Return [x, y] of the center of cell containing provided text 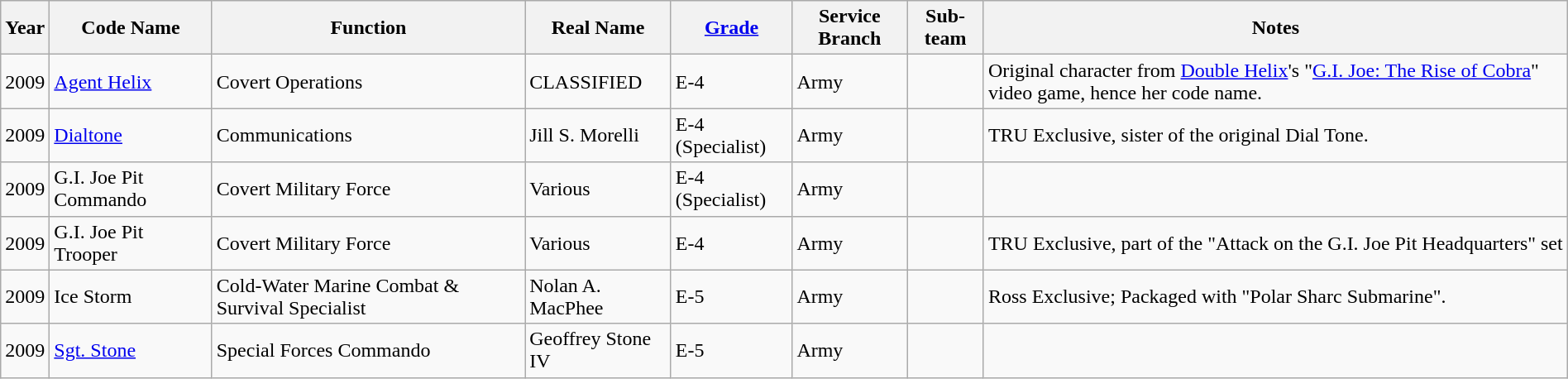
Agent Helix [131, 81]
Sub-team [946, 28]
TRU Exclusive, part of the "Attack on the G.I. Joe Pit Headquarters" set [1275, 243]
Ice Storm [131, 296]
TRU Exclusive, sister of the original Dial Tone. [1275, 136]
Year [25, 28]
Function [368, 28]
Communications [368, 136]
Jill S. Morelli [599, 136]
Grade [731, 28]
Special Forces Commando [368, 351]
Service Branch [850, 28]
Geoffrey Stone IV [599, 351]
Cold-Water Marine Combat & Survival Specialist [368, 296]
Covert Operations [368, 81]
Original character from Double Helix's "G.I. Joe: The Rise of Cobra" video game, hence her code name. [1275, 81]
Dialtone [131, 136]
Code Name [131, 28]
Sgt. Stone [131, 351]
G.I. Joe Pit Commando [131, 189]
CLASSIFIED [599, 81]
G.I. Joe Pit Trooper [131, 243]
Real Name [599, 28]
Notes [1275, 28]
Ross Exclusive; Packaged with "Polar Sharc Submarine". [1275, 296]
Nolan A. MacPhee [599, 296]
